Determine the [X, Y] coordinate at the center of the cell enclosing the given text.  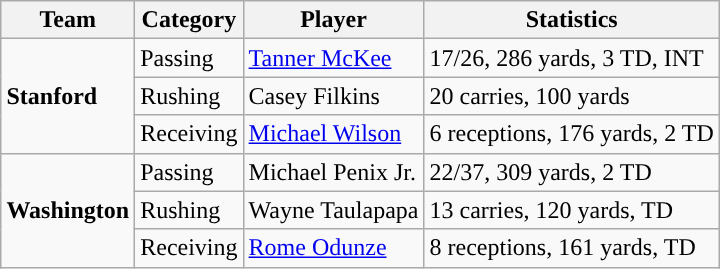
Stanford [68, 96]
Casey Filkins [334, 96]
Wayne Taulapapa [334, 210]
Team [68, 20]
22/37, 309 yards, 2 TD [572, 172]
Michael Wilson [334, 134]
6 receptions, 176 yards, 2 TD [572, 134]
20 carries, 100 yards [572, 96]
Category [189, 20]
8 receptions, 161 yards, TD [572, 248]
13 carries, 120 yards, TD [572, 210]
Statistics [572, 20]
Washington [68, 210]
Tanner McKee [334, 58]
17/26, 286 yards, 3 TD, INT [572, 58]
Player [334, 20]
Michael Penix Jr. [334, 172]
Rome Odunze [334, 248]
